Extract the (x, y) coordinate from the center of the cell holding the provided text.  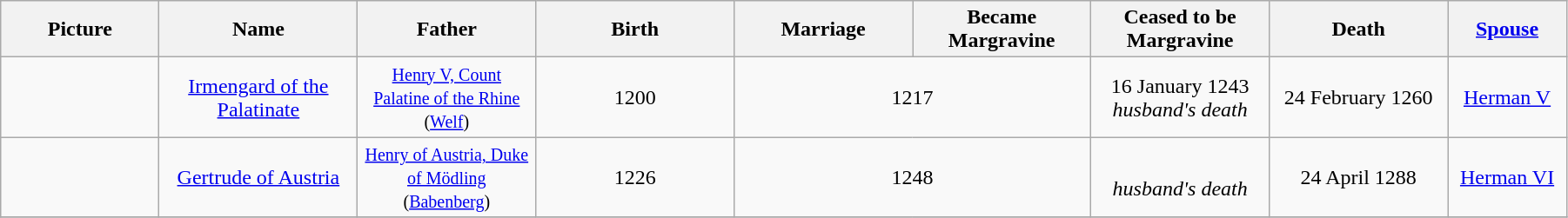
Henry of Austria, Duke of Mödling(Babenberg) (447, 177)
Birth (635, 30)
Spouse (1507, 30)
Became Margravine (1002, 30)
Gertrude of Austria (258, 177)
Picture (80, 30)
Father (447, 30)
Henry V, Count Palatine of the Rhine(Welf) (447, 97)
husband's death (1180, 177)
24 February 1260 (1359, 97)
Irmengard of the Palatinate (258, 97)
Death (1359, 30)
1200 (635, 97)
Ceased to be Margravine (1180, 30)
1248 (913, 177)
24 April 1288 (1359, 177)
Herman VI (1507, 177)
1226 (635, 177)
Name (258, 30)
1217 (913, 97)
Herman V (1507, 97)
16 January 1243husband's death (1180, 97)
Marriage (823, 30)
